For the text-containing cell, return its midpoint in (x, y) coordinate format. 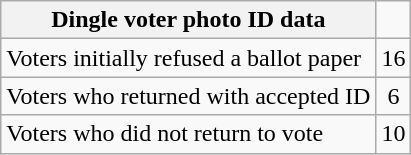
Dingle voter photo ID data (188, 20)
16 (394, 58)
Voters initially refused a ballot paper (188, 58)
Voters who returned with accepted ID (188, 96)
Voters who did not return to vote (188, 134)
6 (394, 96)
10 (394, 134)
